Pinpoint the cell where the given text exists, returning its (X, Y) midpoint coordinate. 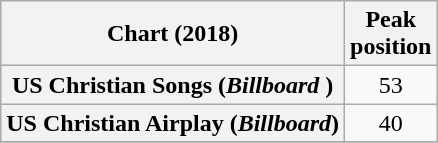
53 (391, 85)
US Christian Songs (Billboard ) (173, 85)
Peakposition (391, 34)
US Christian Airplay (Billboard) (173, 123)
Chart (2018) (173, 34)
40 (391, 123)
